Detect which cell encompasses the target text, then output its (X, Y) center coordinate. 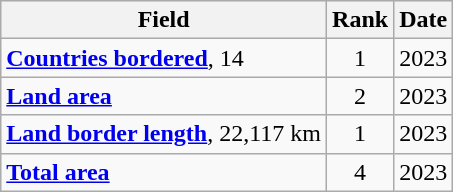
Land area (164, 96)
4 (360, 172)
Total area (164, 172)
Rank (360, 20)
Field (164, 20)
Land border length, 22,117 km (164, 134)
Date (424, 20)
Countries bordered, 14 (164, 58)
2 (360, 96)
